Locate the cell with the specified text and output its [x, y] center coordinate. 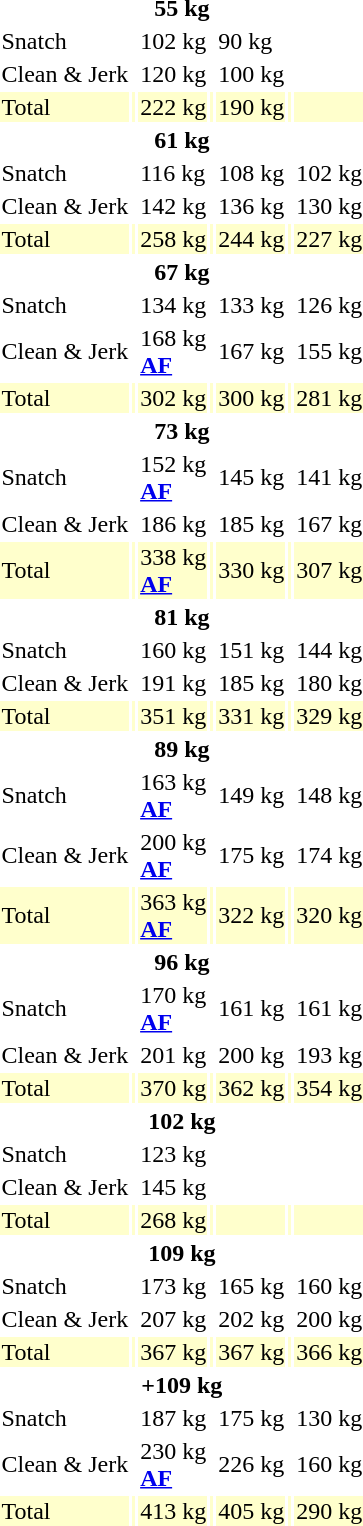
168 kgAF [174, 352]
230 kgAF [174, 1464]
161 kg [252, 1008]
300 kg [252, 398]
108 kg [252, 173]
405 kg [252, 1511]
191 kg [174, 683]
331 kg [252, 716]
202 kg [252, 1319]
330 kg [252, 570]
258 kg [174, 239]
351 kg [174, 716]
190 kg [252, 107]
362 kg [252, 1088]
165 kg [252, 1286]
200 kg [252, 1055]
134 kg [174, 305]
186 kg [174, 524]
200 kgAF [174, 856]
149 kg [252, 796]
167 kg [252, 352]
170 kgAF [174, 1008]
136 kg [252, 206]
201 kg [174, 1055]
207 kg [174, 1319]
268 kg [174, 1220]
363 kgAF [174, 916]
151 kg [252, 650]
370 kg [174, 1088]
163 kgAF [174, 796]
90 kg [252, 41]
142 kg [174, 206]
302 kg [174, 398]
100 kg [252, 74]
222 kg [174, 107]
133 kg [252, 305]
123 kg [174, 1154]
116 kg [174, 173]
187 kg [174, 1418]
173 kg [174, 1286]
413 kg [174, 1511]
120 kg [174, 74]
160 kg [174, 650]
152 kgAF [174, 478]
102 kg [174, 41]
322 kg [252, 916]
338 kgAF [174, 570]
244 kg [252, 239]
226 kg [252, 1464]
